Provide the (x, y) coordinate of the cell's center where the given text is located.  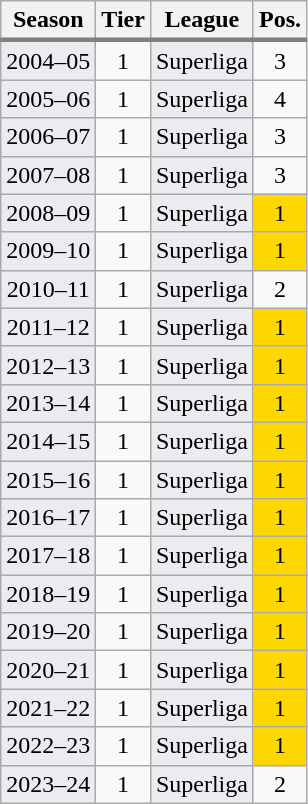
2014–15 (48, 441)
2012–13 (48, 365)
2007–08 (48, 175)
2008–09 (48, 213)
2022–23 (48, 746)
2021–22 (48, 708)
Season (48, 21)
2011–12 (48, 327)
2006–07 (48, 137)
2023–24 (48, 784)
2009–10 (48, 251)
Pos. (280, 21)
2005–06 (48, 99)
2019–20 (48, 632)
2017–18 (48, 556)
2013–14 (48, 403)
2020–21 (48, 670)
2018–19 (48, 594)
Tier (124, 21)
League (202, 21)
4 (280, 99)
2010–11 (48, 289)
2015–16 (48, 479)
2016–17 (48, 518)
2004–05 (48, 60)
